Return the [X, Y] coordinate for the center point of the cell that contains the specified text.  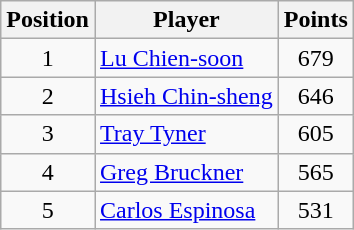
Points [316, 20]
2 [48, 96]
Position [48, 20]
646 [316, 96]
Hsieh Chin-sheng [186, 96]
605 [316, 134]
1 [48, 58]
531 [316, 210]
Lu Chien-soon [186, 58]
4 [48, 172]
5 [48, 210]
565 [316, 172]
Greg Bruckner [186, 172]
Carlos Espinosa [186, 210]
Player [186, 20]
Tray Tyner [186, 134]
679 [316, 58]
3 [48, 134]
